For the text-containing cell, return its midpoint in (X, Y) coordinate format. 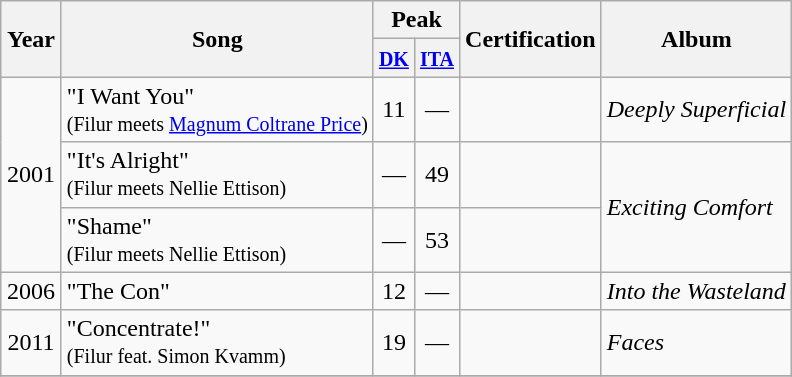
Into the Wasteland (696, 291)
19 (394, 342)
11 (394, 110)
ITA (436, 58)
"Shame" (Filur meets Nellie Ettison) (217, 240)
DK (394, 58)
Faces (696, 342)
"Concentrate!" (Filur feat. Simon Kvamm) (217, 342)
Year (32, 39)
Album (696, 39)
"I Want You" (Filur meets Magnum Coltrane Price) (217, 110)
2011 (32, 342)
2006 (32, 291)
12 (394, 291)
49 (436, 174)
53 (436, 240)
Exciting Comfort (696, 207)
Song (217, 39)
Deeply Superficial (696, 110)
"The Con" (217, 291)
2001 (32, 174)
Peak (416, 20)
Certification (531, 39)
"It's Alright" (Filur meets Nellie Ettison) (217, 174)
